Identify which cell holds the provided text, then report its [X, Y] central coordinate. 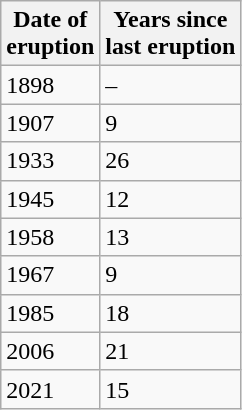
1907 [50, 123]
13 [170, 237]
Date oferuption [50, 34]
1967 [50, 275]
– [170, 85]
1933 [50, 161]
1958 [50, 237]
1945 [50, 199]
1985 [50, 313]
18 [170, 313]
2006 [50, 351]
15 [170, 389]
12 [170, 199]
2021 [50, 389]
26 [170, 161]
1898 [50, 85]
21 [170, 351]
Years sincelast eruption [170, 34]
